For the text-containing cell, return its midpoint in (X, Y) coordinate format. 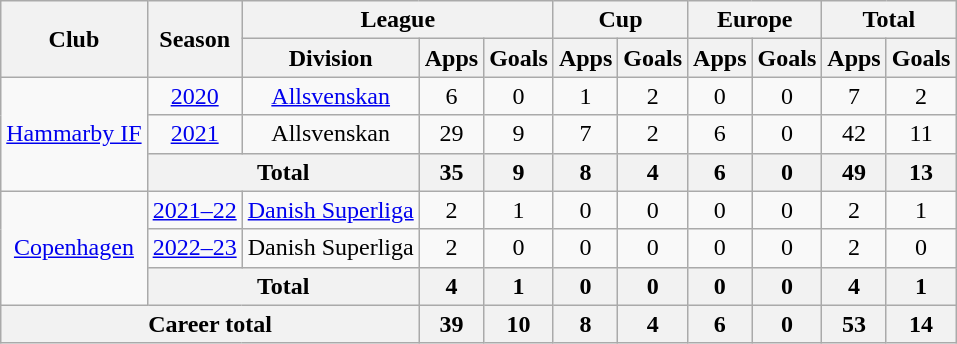
39 (451, 324)
Season (194, 39)
Cup (620, 20)
Club (74, 39)
2022–23 (194, 248)
29 (451, 134)
35 (451, 172)
League (398, 20)
Copenhagen (74, 248)
2021 (194, 134)
Europe (755, 20)
42 (854, 134)
13 (921, 172)
Division (330, 58)
14 (921, 324)
53 (854, 324)
Hammarby IF (74, 134)
49 (854, 172)
11 (921, 134)
10 (519, 324)
2020 (194, 96)
Career total (210, 324)
2021–22 (194, 210)
